Pinpoint the cell where the given text exists, returning its (x, y) midpoint coordinate. 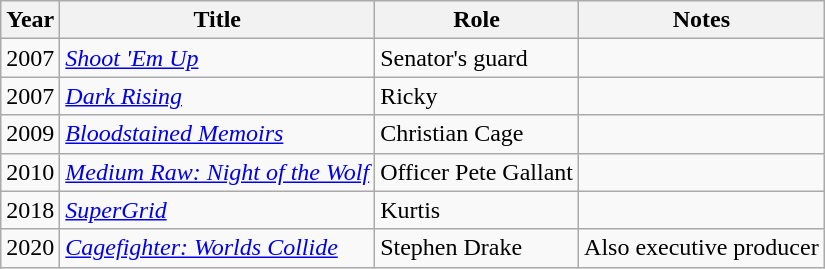
Also executive producer (702, 248)
Bloodstained Memoirs (218, 134)
Medium Raw: Night of the Wolf (218, 172)
SuperGrid (218, 210)
Year (30, 20)
Kurtis (477, 210)
Notes (702, 20)
2018 (30, 210)
2009 (30, 134)
Officer Pete Gallant (477, 172)
Stephen Drake (477, 248)
Christian Cage (477, 134)
Senator's guard (477, 58)
2010 (30, 172)
Role (477, 20)
Cagefighter: Worlds Collide (218, 248)
Ricky (477, 96)
Shoot 'Em Up (218, 58)
2020 (30, 248)
Title (218, 20)
Dark Rising (218, 96)
